Locate the cell with the specified text and output its [x, y] center coordinate. 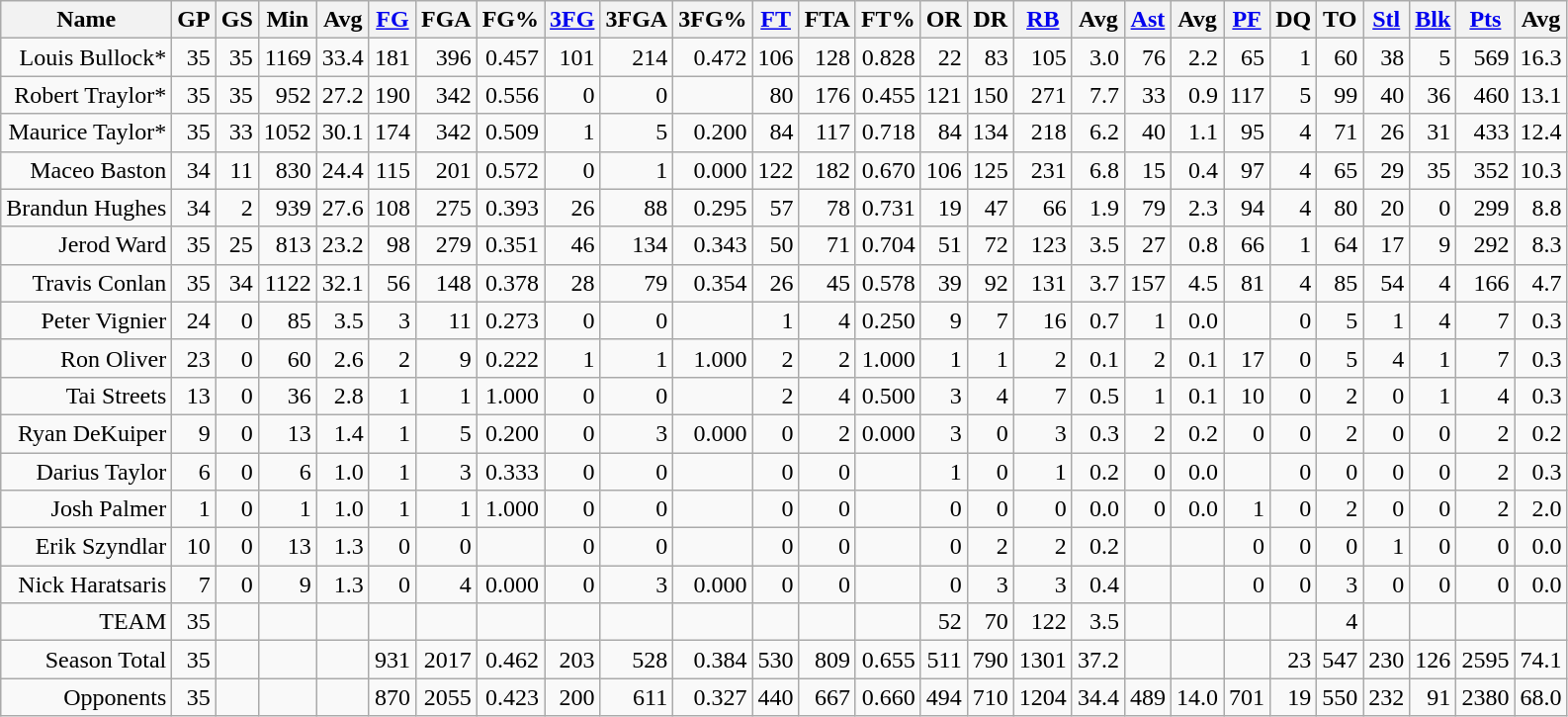
460 [1485, 95]
279 [446, 245]
550 [1341, 697]
FG% [510, 20]
Erik Szyndlar [87, 547]
0.327 [713, 697]
0.378 [510, 283]
27.6 [342, 208]
1.1 [1196, 133]
2.2 [1196, 57]
230 [1386, 660]
DQ [1293, 20]
0.384 [713, 660]
Nick Haratsaris [87, 584]
52 [943, 622]
94 [1248, 208]
Opponents [87, 697]
25 [237, 245]
3FG% [713, 20]
22 [943, 57]
0.509 [510, 133]
0.7 [1097, 320]
6.2 [1097, 133]
0.472 [713, 57]
1.9 [1097, 208]
115 [392, 170]
352 [1485, 170]
182 [827, 170]
0.455 [888, 95]
0.731 [888, 208]
710 [991, 697]
64 [1341, 245]
433 [1485, 133]
51 [943, 245]
Maurice Taylor* [87, 133]
0.655 [888, 660]
Tai Streets [87, 396]
0.351 [510, 245]
201 [446, 170]
Louis Bullock* [87, 57]
54 [1386, 283]
1169 [287, 57]
88 [637, 208]
Jerod Ward [87, 245]
1.4 [342, 433]
181 [392, 57]
37.2 [1097, 660]
701 [1248, 697]
81 [1248, 283]
174 [392, 133]
790 [991, 660]
0.718 [888, 133]
232 [1386, 697]
939 [287, 208]
Travis Conlan [87, 283]
0.333 [510, 472]
2.6 [342, 358]
27 [1147, 245]
47 [991, 208]
2.8 [342, 396]
74.1 [1540, 660]
2055 [446, 697]
2.0 [1540, 509]
72 [991, 245]
Ron Oliver [87, 358]
0.9 [1196, 95]
57 [775, 208]
101 [572, 57]
95 [1248, 133]
24.4 [342, 170]
OR [943, 20]
2017 [446, 660]
2.3 [1196, 208]
0.704 [888, 245]
0.393 [510, 208]
0.250 [888, 320]
3.0 [1097, 57]
569 [1485, 57]
GS [237, 20]
830 [287, 170]
8.8 [1540, 208]
0.8 [1196, 245]
46 [572, 245]
0.222 [510, 358]
667 [827, 697]
0.273 [510, 320]
271 [1042, 95]
166 [1485, 283]
131 [1042, 283]
150 [991, 95]
218 [1042, 133]
126 [1434, 660]
28 [572, 283]
10.3 [1540, 170]
547 [1341, 660]
FGA [446, 20]
98 [392, 245]
299 [1485, 208]
214 [637, 57]
489 [1147, 697]
0.828 [888, 57]
Brandun Hughes [87, 208]
125 [991, 170]
Ast [1147, 20]
157 [1147, 283]
3.7 [1097, 283]
2595 [1485, 660]
0.5 [1097, 396]
0.423 [510, 697]
DR [991, 20]
27.2 [342, 95]
1204 [1042, 697]
0.462 [510, 660]
56 [392, 283]
TEAM [87, 622]
99 [1341, 95]
494 [943, 697]
83 [991, 57]
0.457 [510, 57]
292 [1485, 245]
Robert Traylor* [87, 95]
Season Total [87, 660]
97 [1248, 170]
108 [392, 208]
FG [392, 20]
128 [827, 57]
809 [827, 660]
78 [827, 208]
Name [87, 20]
0.660 [888, 697]
16 [1042, 320]
15 [1147, 170]
92 [991, 283]
6.8 [1097, 170]
611 [637, 697]
3FGA [637, 20]
76 [1147, 57]
PF [1248, 20]
38 [1386, 57]
Josh Palmer [87, 509]
190 [392, 95]
16.3 [1540, 57]
23.2 [342, 245]
931 [392, 660]
396 [446, 57]
4.7 [1540, 283]
1301 [1042, 660]
39 [943, 283]
45 [827, 283]
FT% [888, 20]
0.572 [510, 170]
0.500 [888, 396]
Ryan DeKuiper [87, 433]
12.4 [1540, 133]
FTA [827, 20]
13.1 [1540, 95]
2380 [1485, 697]
Darius Taylor [87, 472]
0.295 [713, 208]
Peter Vignier [87, 320]
123 [1042, 245]
14.0 [1196, 697]
50 [775, 245]
91 [1434, 697]
231 [1042, 170]
0.578 [888, 283]
528 [637, 660]
Stl [1386, 20]
0.354 [713, 283]
4.5 [1196, 283]
Blk [1434, 20]
32.1 [342, 283]
176 [827, 95]
0.556 [510, 95]
GP [194, 20]
8.3 [1540, 245]
68.0 [1540, 697]
RB [1042, 20]
813 [287, 245]
29 [1386, 170]
870 [392, 697]
530 [775, 660]
200 [572, 697]
121 [943, 95]
Min [287, 20]
0.670 [888, 170]
Maceo Baston [87, 170]
24 [194, 320]
Pts [1485, 20]
FT [775, 20]
3FG [572, 20]
952 [287, 95]
511 [943, 660]
34.4 [1097, 697]
33.4 [342, 57]
7.7 [1097, 95]
31 [1434, 133]
30.1 [342, 133]
0.343 [713, 245]
1122 [287, 283]
1052 [287, 133]
148 [446, 283]
70 [991, 622]
275 [446, 208]
20 [1386, 208]
203 [572, 660]
TO [1341, 20]
440 [775, 697]
105 [1042, 57]
